Output the (x, y) coordinate of the center of the cell containing the given text.  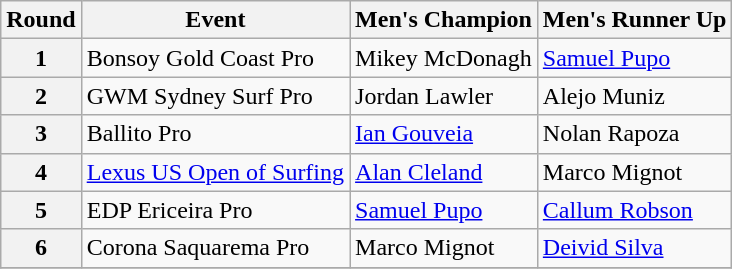
Bonsoy Gold Coast Pro (215, 58)
Callum Robson (634, 210)
2 (41, 96)
Ballito Pro (215, 134)
Alejo Muniz (634, 96)
Men's Champion (444, 20)
Jordan Lawler (444, 96)
EDP Ericeira Pro (215, 210)
Nolan Rapoza (634, 134)
Corona Saquarema Pro (215, 248)
Ian Gouveia (444, 134)
Alan Cleland (444, 172)
Deivid Silva (634, 248)
Event (215, 20)
4 (41, 172)
3 (41, 134)
6 (41, 248)
GWM Sydney Surf Pro (215, 96)
Lexus US Open of Surfing (215, 172)
Mikey McDonagh (444, 58)
Men's Runner Up (634, 20)
1 (41, 58)
5 (41, 210)
Round (41, 20)
